Identify which cell holds the provided text, then report its [x, y] central coordinate. 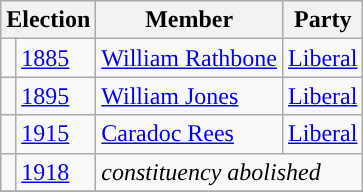
1918 [56, 172]
1915 [56, 134]
William Jones [190, 96]
1895 [56, 96]
Member [190, 20]
1885 [56, 58]
constituency abolished [230, 172]
Election [48, 20]
William Rathbone [190, 58]
Caradoc Rees [190, 134]
Party [323, 20]
